Detect which cell encompasses the target text, then output its [x, y] center coordinate. 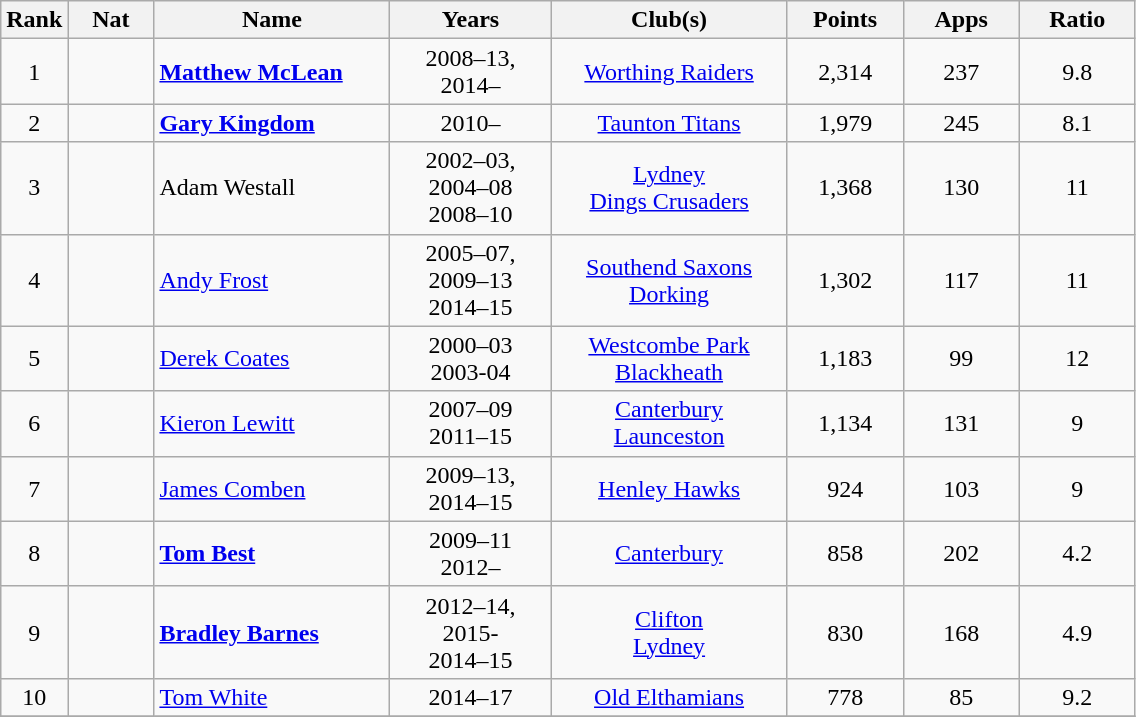
858 [845, 554]
6 [34, 424]
2007–092011–15 [470, 424]
2,314 [845, 72]
Years [470, 20]
Apps [961, 20]
Kieron Lewitt [272, 424]
2 [34, 123]
1 [34, 72]
Bradley Barnes [272, 632]
2012–14, 2015-2014–15 [470, 632]
924 [845, 488]
Westcombe ParkBlackheath [669, 358]
117 [961, 280]
1,302 [845, 280]
12 [1077, 358]
Points [845, 20]
James Comben [272, 488]
237 [961, 72]
Name [272, 20]
2000–032003-04 [470, 358]
LydneyDings Crusaders [669, 188]
99 [961, 358]
1,183 [845, 358]
Southend SaxonsDorking [669, 280]
3 [34, 188]
7 [34, 488]
202 [961, 554]
4.9 [1077, 632]
9.2 [1077, 697]
131 [961, 424]
2009–13, 2014–15 [470, 488]
Ratio [1077, 20]
Andy Frost [272, 280]
Taunton Titans [669, 123]
2002–03, 2004–082008–10 [470, 188]
778 [845, 697]
4.2 [1077, 554]
10 [34, 697]
4 [34, 280]
Tom Best [272, 554]
2005–07, 2009–132014–15 [470, 280]
CliftonLydney [669, 632]
Henley Hawks [669, 488]
CanterburyLaunceston [669, 424]
1,368 [845, 188]
2010– [470, 123]
5 [34, 358]
2008–13, 2014– [470, 72]
Worthing Raiders [669, 72]
2009–112012– [470, 554]
Matthew McLean [272, 72]
9.8 [1077, 72]
830 [845, 632]
Nat [111, 20]
130 [961, 188]
245 [961, 123]
8 [34, 554]
103 [961, 488]
Rank [34, 20]
Adam Westall [272, 188]
Canterbury [669, 554]
Club(s) [669, 20]
8.1 [1077, 123]
1,979 [845, 123]
1,134 [845, 424]
Derek Coates [272, 358]
Old Elthamians [669, 697]
168 [961, 632]
2014–17 [470, 697]
Tom White [272, 697]
Gary Kingdom [272, 123]
85 [961, 697]
